For the text-containing cell, return its midpoint in (x, y) coordinate format. 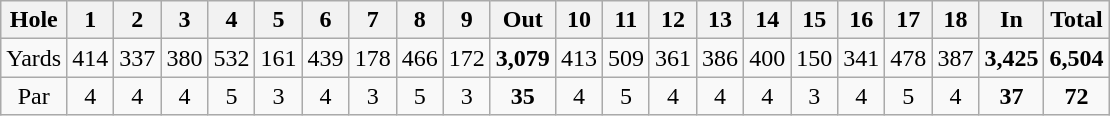
172 (466, 58)
72 (1076, 96)
466 (420, 58)
Par (34, 96)
35 (522, 96)
7 (372, 20)
10 (578, 20)
3,425 (1012, 58)
Out (522, 20)
12 (672, 20)
413 (578, 58)
478 (908, 58)
1 (90, 20)
386 (720, 58)
16 (862, 20)
337 (138, 58)
Hole (34, 20)
380 (184, 58)
161 (278, 58)
2 (138, 20)
6,504 (1076, 58)
150 (814, 58)
13 (720, 20)
341 (862, 58)
439 (326, 58)
9 (466, 20)
14 (768, 20)
17 (908, 20)
18 (956, 20)
414 (90, 58)
509 (626, 58)
Total (1076, 20)
8 (420, 20)
361 (672, 58)
37 (1012, 96)
Yards (34, 58)
In (1012, 20)
400 (768, 58)
178 (372, 58)
11 (626, 20)
6 (326, 20)
532 (232, 58)
15 (814, 20)
387 (956, 58)
3,079 (522, 58)
